Determine the [x, y] coordinate at the center of the cell enclosing the given text.  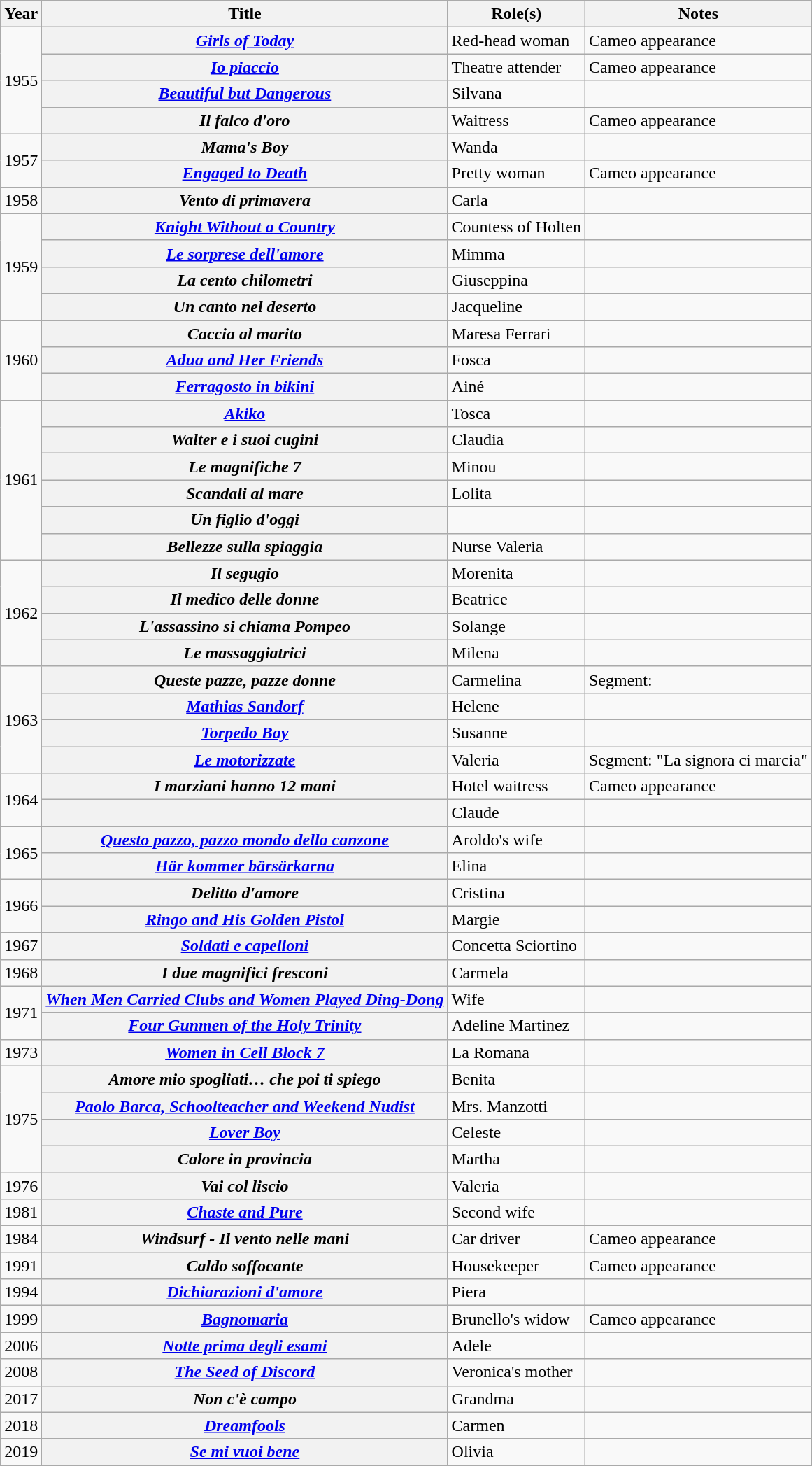
Olivia [516, 1452]
1957 [21, 160]
Io piaccio [245, 67]
Wife [516, 999]
Torpedo Bay [245, 733]
Grandma [516, 1399]
Chaste and Pure [245, 1213]
Il medico delle donne [245, 600]
Silvana [516, 94]
Soldati e capelloni [245, 946]
Aroldo's wife [516, 840]
I due magnifici fresconi [245, 973]
Calore in provincia [245, 1159]
Fosca [516, 360]
Giuseppina [516, 280]
Claude [516, 813]
L'assassino si chiama Pompeo [245, 626]
Ferragosto in bikini [245, 387]
Role(s) [516, 14]
Ringo and His Golden Pistol [245, 919]
Margie [516, 919]
Dichiarazioni d'amore [245, 1292]
Countess of Holten [516, 227]
1965 [21, 853]
Year [21, 14]
Segment: [698, 679]
Segment: "La signora ci marcia" [698, 759]
Caccia al marito [245, 334]
1981 [21, 1213]
Akiko [245, 414]
Notte prima degli esami [245, 1346]
Girls of Today [245, 41]
Claudia [516, 440]
Beatrice [516, 600]
1964 [21, 800]
2008 [21, 1372]
1958 [21, 200]
Paolo Barca, Schoolteacher and Weekend Nudist [245, 1106]
Carla [516, 200]
Non c'è campo [245, 1399]
Vento di primavera [245, 200]
1967 [21, 946]
Notes [698, 14]
1994 [21, 1292]
Questo pazzo, pazzo mondo della canzone [245, 840]
La cento chilometri [245, 280]
Red-head woman [516, 41]
Scandali al mare [245, 493]
Engaged to Death [245, 174]
Il falco d'oro [245, 120]
1959 [21, 267]
Cristina [516, 893]
Lolita [516, 493]
Carmela [516, 973]
1961 [21, 480]
Hotel waitress [516, 787]
Nurse Valeria [516, 547]
1962 [21, 613]
Mimma [516, 253]
Dreamfools [245, 1425]
Solange [516, 626]
2018 [21, 1425]
Ainé [516, 387]
Piera [516, 1292]
1973 [21, 1052]
Delitto d'amore [245, 893]
Car driver [516, 1239]
Le massaggiatrici [245, 653]
Le motorizzate [245, 759]
Un canto nel deserto [245, 306]
Se mi vuoi bene [245, 1452]
Amore mio spogliati… che poi ti spiego [245, 1079]
Housekeeper [516, 1266]
Adeline Martinez [516, 1026]
La Romana [516, 1052]
Lover Boy [245, 1132]
Bellezze sulla spiaggia [245, 547]
Veronica's mother [516, 1372]
Wanda [516, 147]
Carmen [516, 1425]
Queste pazze, pazze donne [245, 679]
Martha [516, 1159]
Mathias Sandorf [245, 706]
Elina [516, 866]
Walter e i suoi cugini [245, 440]
Waitress [516, 120]
Le magnifiche 7 [245, 467]
Brunello's widow [516, 1319]
Concetta Sciortino [516, 946]
1966 [21, 906]
Milena [516, 653]
1999 [21, 1319]
1971 [21, 1013]
2006 [21, 1346]
Här kommer bärsärkarna [245, 866]
1976 [21, 1186]
Mrs. Manzotti [516, 1106]
Beautiful but Dangerous [245, 94]
Jacqueline [516, 306]
Pretty woman [516, 174]
I marziani hanno 12 mani [245, 787]
Women in Cell Block 7 [245, 1052]
1968 [21, 973]
Minou [516, 467]
Helene [516, 706]
The Seed of Discord [245, 1372]
Susanne [516, 733]
1960 [21, 360]
Theatre attender [516, 67]
Adua and Her Friends [245, 360]
Un figlio d'oggi [245, 520]
Title [245, 14]
Knight Without a Country [245, 227]
When Men Carried Clubs and Women Played Ding-Dong [245, 999]
Vai col liscio [245, 1186]
1955 [21, 80]
Morenita [516, 573]
Four Gunmen of the Holy Trinity [245, 1026]
Tosca [516, 414]
Second wife [516, 1213]
Le sorprese dell'amore [245, 253]
Caldo soffocante [245, 1266]
2017 [21, 1399]
1975 [21, 1119]
Celeste [516, 1132]
1963 [21, 719]
Adele [516, 1346]
Carmelina [516, 679]
Benita [516, 1079]
1984 [21, 1239]
Bagnomaria [245, 1319]
Mama's Boy [245, 147]
Windsurf - Il vento nelle mani [245, 1239]
Il segugio [245, 573]
Maresa Ferrari [516, 334]
1991 [21, 1266]
2019 [21, 1452]
